Provide the (X, Y) coordinate of the cell's center where the given text is located.  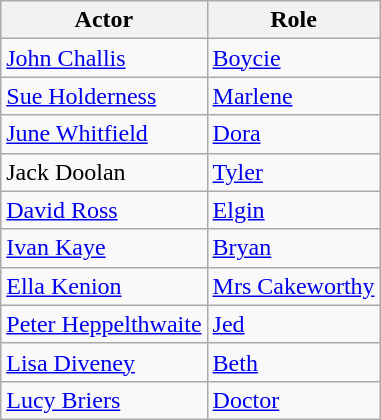
Ivan Kaye (104, 248)
Sue Holderness (104, 96)
Lisa Diveney (104, 362)
Ella Kenion (104, 286)
Marlene (294, 96)
Bryan (294, 248)
Role (294, 20)
Lucy Briers (104, 400)
Actor (104, 20)
David Ross (104, 210)
Tyler (294, 172)
June Whitfield (104, 134)
Doctor (294, 400)
Boycie (294, 58)
Elgin (294, 210)
Dora (294, 134)
Beth (294, 362)
John Challis (104, 58)
Peter Heppelthwaite (104, 324)
Jack Doolan (104, 172)
Mrs Cakeworthy (294, 286)
Jed (294, 324)
